Return the (x, y) coordinate for the center point of the cell that contains the specified text.  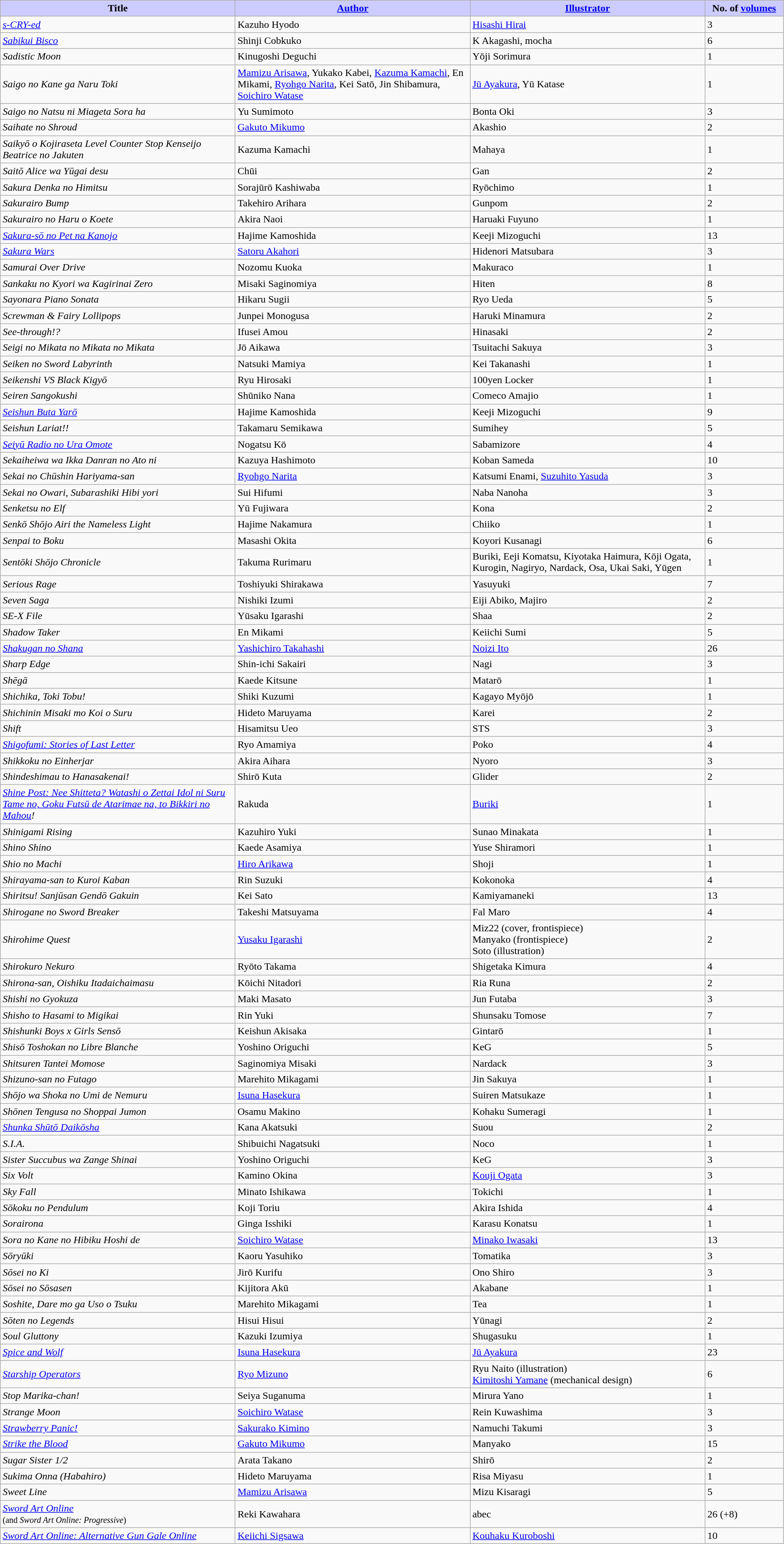
Shirogane no Sword Breaker (118, 912)
Shin-ichi Sakairi (353, 664)
Shirō Kuta (353, 777)
Strike the Blood (118, 1444)
Suou (588, 1128)
Kazuma Kamachi (353, 149)
Akira Aihara (353, 761)
Shugasuku (588, 1336)
Keiichi Sigsawa (353, 1536)
Ria Runa (588, 983)
Tsuitachi Sakuya (588, 348)
Jū Ayakura, Yū Katase (588, 84)
Nishiki Izumi (353, 600)
Mirura Yano (588, 1396)
Sorajūrō Kashiwaba (353, 187)
Ryu Naito (illustration)Kimitoshi Yamane (mechanical design) (588, 1374)
Tokichi (588, 1192)
Chūi (353, 171)
Jirō Kurifu (353, 1272)
Title (118, 8)
Starship Operators (118, 1374)
Tea (588, 1304)
Shinigami Rising (118, 832)
Sakurairo no Haru o Koete (118, 219)
Kona (588, 508)
abec (588, 1514)
Shakugan no Shana (118, 648)
Ryohgo Narita (353, 476)
Saihate no Shroud (118, 127)
Shunka Shūtō Daikōsha (118, 1128)
Seiya Suganuma (353, 1396)
Kaede Asamiya (353, 848)
Sakura-sō no Pet na Kanojo (118, 235)
Ryo Mizuno (353, 1374)
Senpai to Boku (118, 541)
Sumihey (588, 428)
Seiken no Sword Labyrinth (118, 364)
Sekaiheiwa wa Ikka Danran no Ato ni (118, 460)
Sui Hifumi (353, 492)
Sky Fall (118, 1192)
Buriki (588, 804)
Keishun Akisaka (353, 1031)
Jun Futaba (588, 999)
Takamaru Semikawa (353, 428)
Satoru Akahori (353, 251)
100yen Locker (588, 380)
Noco (588, 1144)
Mamizu Arisawa, Yukako Kabei, Kazuma Kamachi, En Mikami, Ryohgo Narita, Kei Satō, Jin Shibamura, Soichiro Watase (353, 84)
Akira Ishida (588, 1208)
Sabikui Bisco (118, 41)
Six Volt (118, 1176)
Rin Yuki (353, 1015)
Masashi Okita (353, 541)
Mamizu Arisawa (353, 1492)
Ifusei Amou (353, 332)
Yū Fujiwara (353, 508)
Kijitora Akū (353, 1288)
Kazuhiro Yuki (353, 832)
Saginomiya Misaki (353, 1063)
Koban Sameda (588, 460)
Shio no Machi (118, 864)
Sword Art Online(and Sword Art Online: Progressive) (118, 1514)
Sorairona (118, 1224)
Yashichiro Takahashi (353, 648)
Shōnen Tengusa no Shoppai Jumon (118, 1111)
Jin Sakuya (588, 1079)
Shōjo wa Shoka no Umi de Nemuru (118, 1095)
Maki Masato (353, 999)
Ginga Isshiki (353, 1224)
Shisō Toshokan no Libre Blanche (118, 1047)
Sekai no Chūshin Hariyama-san (118, 476)
Strawberry Panic! (118, 1428)
Shūniko Nana (353, 396)
Noizi Ito (588, 648)
Sora no Kane no Hibiku Hoshi de (118, 1240)
Kazuho Hyodo (353, 24)
Shaa (588, 616)
Gunpom (588, 203)
Kohaku Sumeragi (588, 1111)
Sankaku no Kyori wa Kagirinai Zero (118, 284)
Mizu Kisaragi (588, 1492)
Nardack (588, 1063)
Senketsu no Elf (118, 508)
Hiro Arikawa (353, 864)
Eiji Abiko, Majiro (588, 600)
Saitō Alice wa Yūgai desu (118, 171)
Shinji Cobkuko (353, 41)
Shiki Kuzumi (353, 696)
Soul Gluttony (118, 1336)
Matarō (588, 680)
Sōten no Legends (118, 1320)
Miz22 (cover, frontispiece)Manyako (frontispiece)Soto (illustration) (588, 939)
Sōryūki (118, 1256)
Sharp Edge (118, 664)
Sōsei no Sōsasen (118, 1288)
Seishun Lariat!! (118, 428)
Shunsaku Tomose (588, 1015)
Nogatsu Kō (353, 444)
Shadow Taker (118, 632)
Manyako (588, 1444)
Hajime Nakamura (353, 525)
Shichinin Misaki mo Koi o Suru (118, 712)
Hikaru Sugii (353, 300)
Hisui Hisui (353, 1320)
Suiren Matsukaze (588, 1095)
See-through!? (118, 332)
Sister Succubus wa Zange Shinai (118, 1160)
Ryōchimo (588, 187)
Bonta Oki (588, 111)
Toshiyuki Shirakawa (353, 584)
Sakurako Kimino (353, 1428)
Akashio (588, 127)
Senkō Shōjo Airi the Nameless Light (118, 525)
Shift (118, 728)
Seishun Buta Yarō (118, 412)
Karei (588, 712)
Tomatika (588, 1256)
Shibuichi Nagatsuki (353, 1144)
Glider (588, 777)
Fal Maro (588, 912)
26 (744, 648)
Akira Naoi (353, 219)
Seven Saga (118, 600)
Samurai Over Drive (118, 268)
Kouhaku Kuroboshi (588, 1536)
Shirō (588, 1460)
Kaede Kitsune (353, 680)
Hisashi Hirai (588, 24)
Minako Iwasaki (588, 1240)
Shino Shino (118, 848)
Haruaki Fuyuno (588, 219)
Shine Post: Nee Shitteta? Watashi o Zettai Idol ni Suru Tame no, Goku Futsū de Atarimae na, to Bikkiri no Mahou! (118, 804)
Sweet Line (118, 1492)
Nagi (588, 664)
Kana Akatsuki (353, 1128)
Kinugoshi Deguchi (353, 57)
Soshite, Dare mo ga Uso o Tsuku (118, 1304)
K Akagashi, mocha (588, 41)
Kagayo Myōjō (588, 696)
Sekai no Owari, Subarashiki Hibi yori (118, 492)
Ono Shiro (588, 1272)
No. of volumes (744, 8)
15 (744, 1444)
s-CRY-ed (118, 24)
Mahaya (588, 149)
Sword Art Online: Alternative Gun Gale Online (118, 1536)
Saikyō o Kojiraseta Level Counter Stop Kenseijo Beatrice no Jakuten (118, 149)
Sōsei no Ki (118, 1272)
Shizuno-san no Futago (118, 1079)
Namuchi Takumi (588, 1428)
Ryu Hirosaki (353, 380)
Yu Sumimoto (353, 111)
26 (+8) (744, 1514)
Hinasaki (588, 332)
Buriki, Eeji Komatsu, Kiyotaka Haimura, Kōji Ogata, Kurogin, Nagiryo, Nardack, Osa, Ukai Saki, Yūgen (588, 562)
Screwman & Fairy Lollipops (118, 316)
Shirokuro Nekuro (118, 967)
Shisho to Hasami to Migikai (118, 1015)
Shirona-san, Oishiku Itadaichaimasu (118, 983)
Minato Ishikawa (353, 1192)
Gintarō (588, 1031)
SE-X File (118, 616)
Makuraco (588, 268)
Shēgā (118, 680)
Seiyū Radio no Ura Omote (118, 444)
Shigofumi: Stories of Last Letter (118, 744)
Kei Takanashi (588, 364)
Hisamitsu Ueo (353, 728)
23 (744, 1352)
Koyori Kusanagi (588, 541)
Risa Miyasu (588, 1476)
Author (353, 8)
Ryo Ueda (588, 300)
Shishi no Gyokuza (118, 999)
Saigo no Kane ga Naru Toki (118, 84)
Kamiyamaneki (588, 896)
Yusaku Igarashi (353, 939)
En Mikami (353, 632)
Rakuda (353, 804)
9 (744, 412)
S.I.A. (118, 1144)
Shoji (588, 864)
Sayonara Piano Sonata (118, 300)
Haruki Minamura (588, 316)
Seikenshi VS Black Kigyō (118, 380)
Jō Aikawa (353, 348)
Shishunki Boys x Girls Sensō (118, 1031)
Natsuki Mamiya (353, 364)
Shiritsu! Sanjūsan Gendō Gakuin (118, 896)
Hiten (588, 284)
STS (588, 728)
Kokonoka (588, 880)
Hidenori Matsubara (588, 251)
Shindeshimau to Hanasakenai! (118, 777)
Seigi no Mikata no Mikata no Mikata (118, 348)
Sakurairo Bump (118, 203)
Gan (588, 171)
Yuse Shiramori (588, 848)
Serious Rage (118, 584)
Nozomu Kuoka (353, 268)
Stop Marika-chan! (118, 1396)
Takehiro Arihara (353, 203)
Saigo no Natsu ni Miageta Sora ha (118, 111)
8 (744, 284)
Sadistic Moon (118, 57)
Koji Toriu (353, 1208)
Chiiko (588, 525)
Misaki Saginomiya (353, 284)
Shichika, Toki Tobu! (118, 696)
Shirohime Quest (118, 939)
Yōji Sorimura (588, 57)
Sunao Minakata (588, 832)
Kei Sato (353, 896)
Osamu Makino (353, 1111)
Kamino Okina (353, 1176)
Arata Takano (353, 1460)
Shikkoku no Einherjar (118, 761)
Yūnagi (588, 1320)
Naba Nanoha (588, 492)
Yasuyuki (588, 584)
Rin Suzuki (353, 880)
Jū Ayakura (588, 1352)
Takeshi Matsuyama (353, 912)
Karasu Konatsu (588, 1224)
Ryo Amamiya (353, 744)
Yūsaku Igarashi (353, 616)
Katsumi Enami, Suzuhito Yasuda (588, 476)
Shigetaka Kimura (588, 967)
Poko (588, 744)
Spice and Wolf (118, 1352)
Strange Moon (118, 1412)
Illustrator (588, 8)
Sugar Sister 1/2 (118, 1460)
Kazuki Izumiya (353, 1336)
Shirayama-san to Kuroi Kaban (118, 880)
Junpei Monogusa (353, 316)
Seiren Sangokushi (118, 396)
Comeco Amajio (588, 396)
Sentōki Shōjo Chronicle (118, 562)
Kōichi Nitadori (353, 983)
Shitsuren Tantei Momose (118, 1063)
Akabane (588, 1288)
Sabamizore (588, 444)
Sukima Onna (Habahiro) (118, 1476)
Reki Kawahara (353, 1514)
Sōkoku no Pendulum (118, 1208)
Sakura Wars (118, 251)
Kazuya Hashimoto (353, 460)
Kaoru Yasuhiko (353, 1256)
Keiichi Sumi (588, 632)
Sakura Denka no Himitsu (118, 187)
Nyoro (588, 761)
Takuma Rurimaru (353, 562)
Ryōto Takama (353, 967)
Rein Kuwashima (588, 1412)
Kouji Ogata (588, 1176)
